Provide the [X, Y] coordinate of the cell's center where the given text is located.  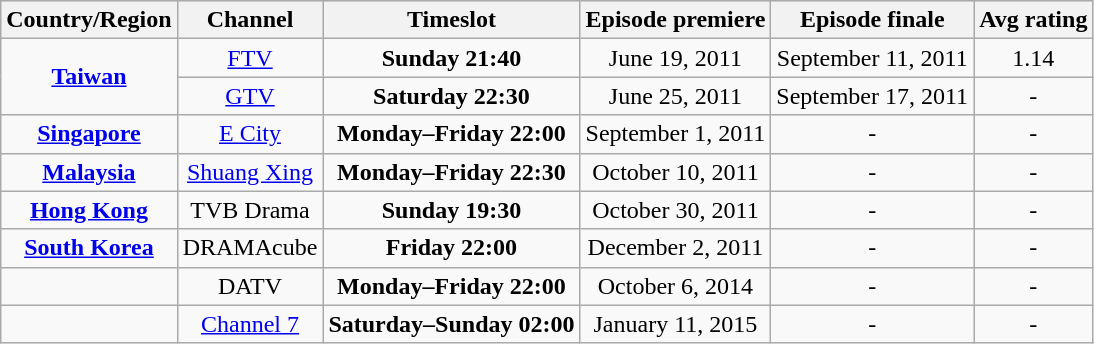
Hong Kong [89, 210]
Shuang Xing [250, 172]
FTV [250, 58]
Singapore [89, 134]
December 2, 2011 [676, 248]
September 17, 2011 [872, 96]
Sunday 21:40 [452, 58]
October 6, 2014 [676, 286]
Saturday 22:30 [452, 96]
Episode premiere [676, 20]
Episode finale [872, 20]
Malaysia [89, 172]
September 1, 2011 [676, 134]
January 11, 2015 [676, 324]
June 25, 2011 [676, 96]
GTV [250, 96]
1.14 [1034, 58]
Channel 7 [250, 324]
DATV [250, 286]
September 11, 2011 [872, 58]
E City [250, 134]
Friday 22:00 [452, 248]
Country/Region [89, 20]
TVB Drama [250, 210]
Saturday–Sunday 02:00 [452, 324]
Taiwan [89, 77]
Channel [250, 20]
Avg rating [1034, 20]
South Korea [89, 248]
June 19, 2011 [676, 58]
October 30, 2011 [676, 210]
Sunday 19:30 [452, 210]
Timeslot [452, 20]
DRAMAcube [250, 248]
October 10, 2011 [676, 172]
Monday–Friday 22:30 [452, 172]
